Identify which cell holds the provided text, then report its (X, Y) central coordinate. 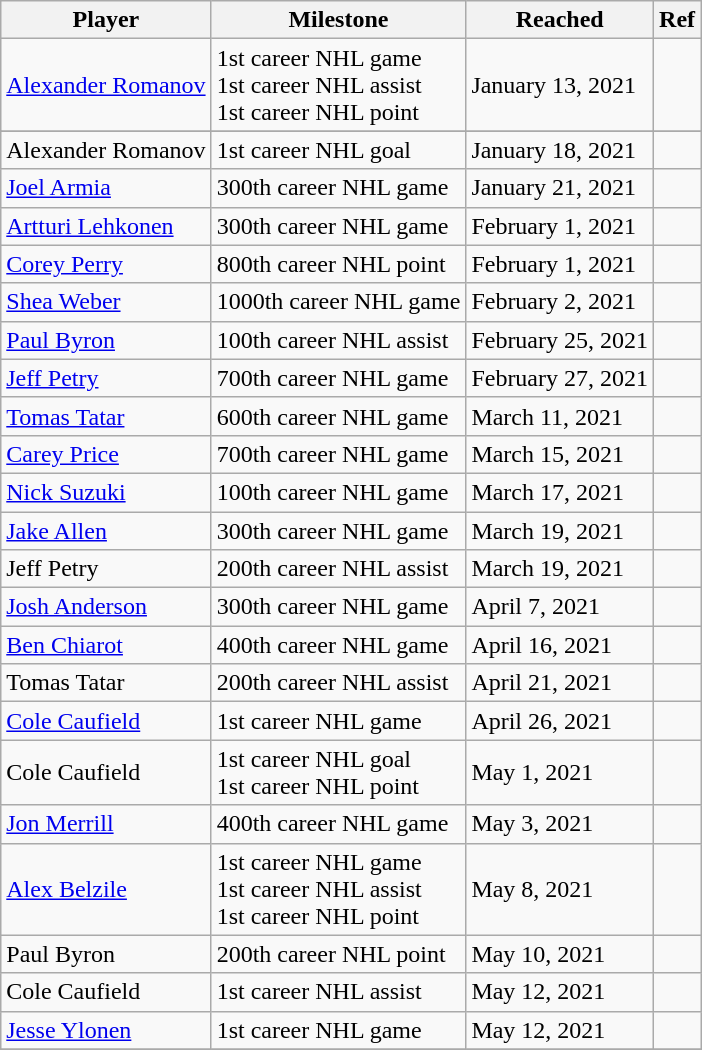
1st career NHL assist (338, 992)
100th career NHL game (338, 492)
Carey Price (106, 454)
March 11, 2021 (560, 416)
April 26, 2021 (560, 721)
April 16, 2021 (560, 645)
Jake Allen (106, 531)
Nick Suzuki (106, 492)
100th career NHL assist (338, 340)
Milestone (338, 20)
January 13, 2021 (560, 85)
Alex Belzile (106, 889)
200th career NHL point (338, 954)
February 25, 2021 (560, 340)
May 10, 2021 (560, 954)
Reached (560, 20)
May 1, 2021 (560, 772)
600th career NHL game (338, 416)
Artturi Lehkonen (106, 226)
800th career NHL point (338, 264)
February 27, 2021 (560, 378)
1000th career NHL game (338, 302)
Corey Perry (106, 264)
1st career NHL goal (338, 150)
May 8, 2021 (560, 889)
Ben Chiarot (106, 645)
Shea Weber (106, 302)
January 18, 2021 (560, 150)
April 21, 2021 (560, 683)
Jesse Ylonen (106, 1030)
Ref (678, 20)
May 3, 2021 (560, 824)
Josh Anderson (106, 607)
February 2, 2021 (560, 302)
Jon Merrill (106, 824)
Joel Armia (106, 188)
April 7, 2021 (560, 607)
March 15, 2021 (560, 454)
January 21, 2021 (560, 188)
1st career NHL goal1st career NHL point (338, 772)
Player (106, 20)
March 17, 2021 (560, 492)
